Extract the [x, y] coordinate from the center of the cell holding the provided text.  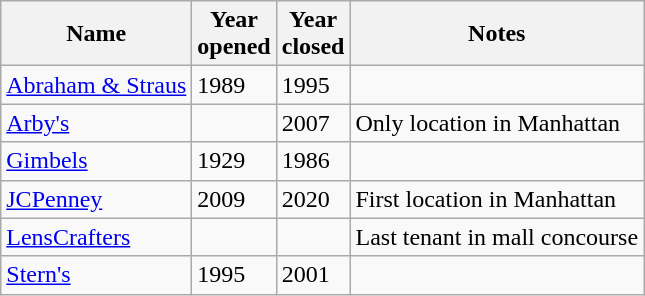
1989 [234, 85]
2009 [234, 199]
Arby's [96, 123]
1986 [313, 161]
Gimbels [96, 161]
LensCrafters [96, 237]
Name [96, 34]
Abraham & Straus [96, 85]
2020 [313, 199]
1929 [234, 161]
JCPenney [96, 199]
Last tenant in mall concourse [497, 237]
First location in Manhattan [497, 199]
Notes [497, 34]
Yearclosed [313, 34]
2001 [313, 275]
2007 [313, 123]
Stern's [96, 275]
Yearopened [234, 34]
Only location in Manhattan [497, 123]
